Detect which cell encompasses the target text, then output its (x, y) center coordinate. 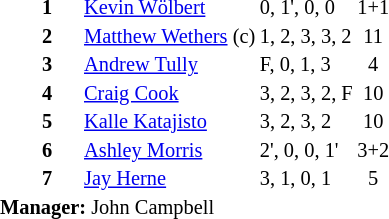
2 (60, 36)
Jay Herne (169, 180)
7 (60, 180)
4 (60, 94)
1, 2, 3, 3, 2 (306, 36)
Ashley Morris (169, 150)
Matthew Wethers (c) (169, 36)
3 (60, 66)
3, 2, 3, 2 (306, 122)
2', 0, 0, 1' (306, 150)
Kalle Katajisto (169, 122)
Andrew Tully (169, 66)
5 (60, 122)
3, 1, 0, 1 (306, 180)
Craig Cook (169, 94)
F, 0, 1, 3 (306, 66)
6 (60, 150)
3, 2, 3, 2, F (306, 94)
